Return the [X, Y] coordinate for the center point of the cell that contains the specified text.  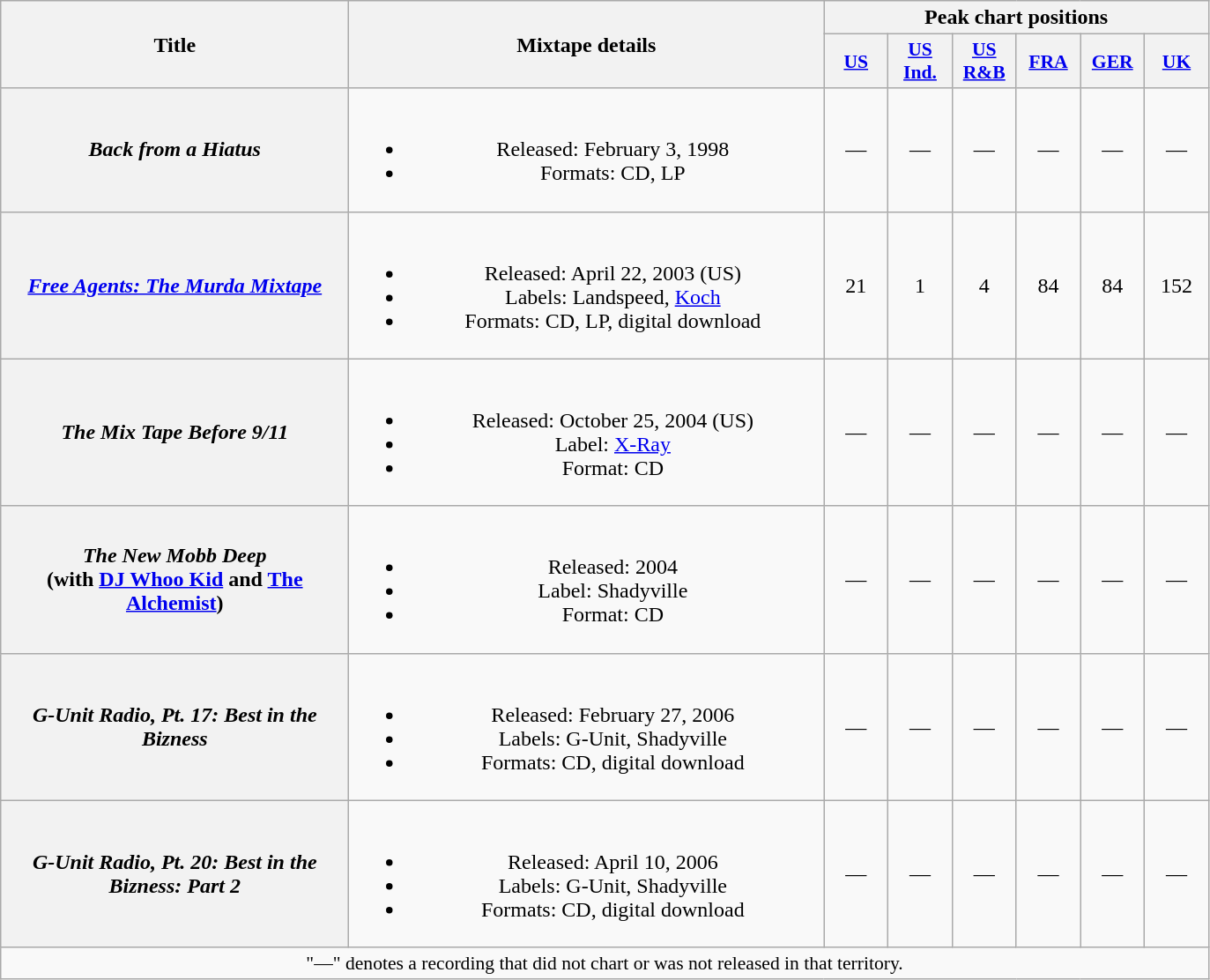
USInd. [920, 62]
Released: April 22, 2003 (US)Labels: Landspeed, KochFormats: CD, LP, digital download [587, 286]
Released: February 3, 1998Formats: CD, LP [587, 150]
Released: 2004Label: ShadyvilleFormat: CD [587, 580]
FRA [1049, 62]
4 [984, 286]
152 [1177, 286]
US [857, 62]
G-Unit Radio, Pt. 20: Best in the Bizness: Part 2 [174, 874]
Released: October 25, 2004 (US)Label: X-RayFormat: CD [587, 432]
The New Mobb Deep(with DJ Whoo Kid and The Alchemist) [174, 580]
1 [920, 286]
Title [174, 44]
USR&B [984, 62]
Mixtape details [587, 44]
GER [1112, 62]
G-Unit Radio, Pt. 17: Best in the Bizness [174, 726]
Free Agents: The Murda Mixtape [174, 286]
The Mix Tape Before 9/11 [174, 432]
Peak chart positions [1016, 18]
Released: April 10, 2006Labels: G-Unit, ShadyvilleFormats: CD, digital download [587, 874]
"—" denotes a recording that did not chart or was not released in that territory. [605, 963]
Back from a Hiatus [174, 150]
UK [1177, 62]
Released: February 27, 2006Labels: G-Unit, ShadyvilleFormats: CD, digital download [587, 726]
21 [857, 286]
